For the text-containing cell, return its midpoint in (X, Y) coordinate format. 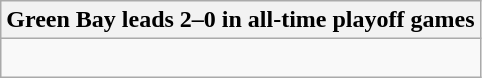
Green Bay leads 2–0 in all-time playoff games (240, 20)
